For the text-containing cell, return its midpoint in (X, Y) coordinate format. 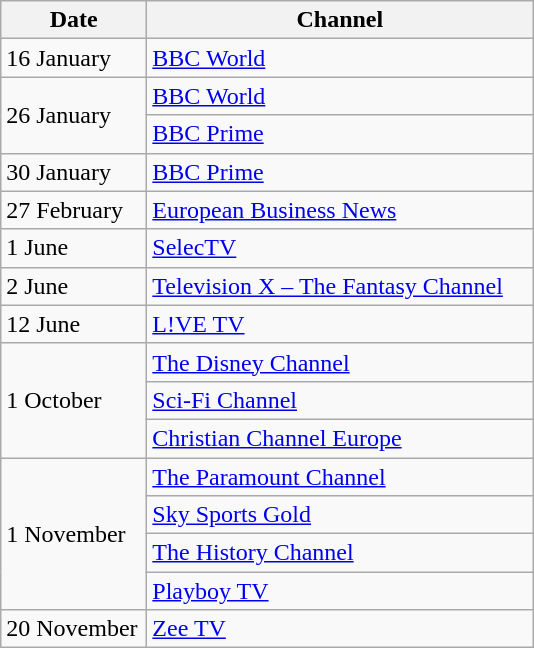
12 June (74, 324)
2 June (74, 286)
The Paramount Channel (340, 477)
Christian Channel Europe (340, 438)
26 January (74, 115)
Playboy TV (340, 591)
30 January (74, 172)
1 October (74, 400)
Television X – The Fantasy Channel (340, 286)
1 June (74, 248)
Date (74, 20)
Zee TV (340, 629)
European Business News (340, 210)
Sci-Fi Channel (340, 400)
Channel (340, 20)
L!VE TV (340, 324)
1 November (74, 534)
Sky Sports Gold (340, 515)
20 November (74, 629)
The Disney Channel (340, 362)
SelecTV (340, 248)
16 January (74, 58)
27 February (74, 210)
The History Channel (340, 553)
